Locate the cell with the specified text and output its (x, y) center coordinate. 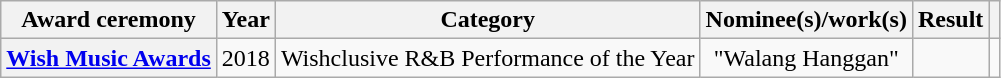
Result (950, 20)
Wishclusive R&B Performance of the Year (488, 58)
Nominee(s)/work(s) (806, 20)
Category (488, 20)
Award ceremony (109, 20)
2018 (246, 58)
Year (246, 20)
Wish Music Awards (109, 58)
"Walang Hanggan" (806, 58)
